Determine the [x, y] coordinate at the center of the cell enclosing the given text.  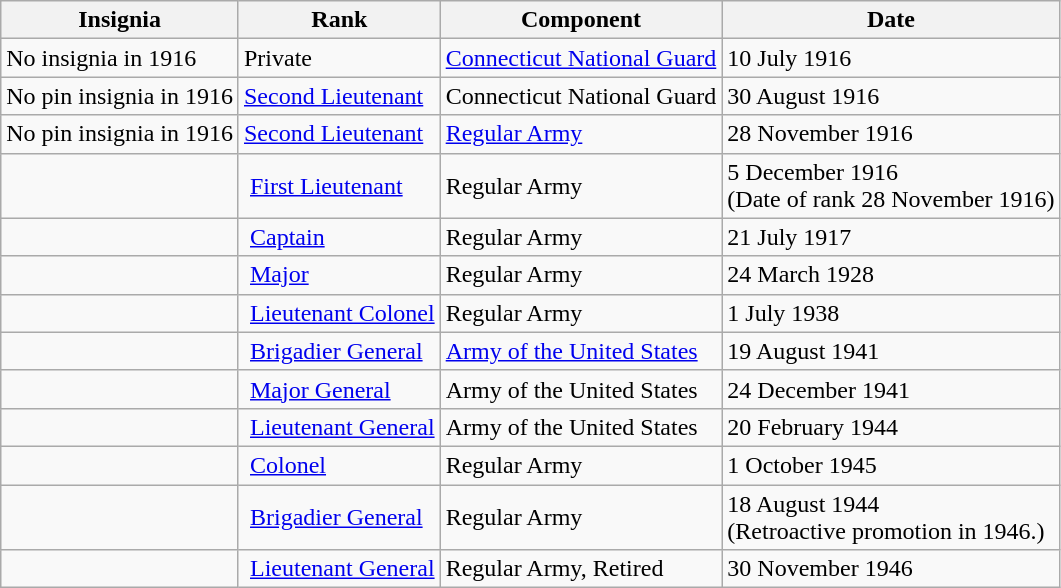
20 February 1944 [891, 427]
10 July 1916 [891, 58]
1 October 1945 [891, 465]
19 August 1941 [891, 351]
Date [891, 20]
30 August 1916 [891, 96]
No insignia in 1916 [120, 58]
Regular Army, Retired [581, 569]
Major [339, 275]
Lieutenant Colonel [339, 313]
Insignia [120, 20]
Component [581, 20]
5 December 1916(Date of rank 28 November 1916) [891, 186]
21 July 1917 [891, 237]
24 March 1928 [891, 275]
Captain [339, 237]
Rank [339, 20]
Major General [339, 389]
Private [339, 58]
First Lieutenant [339, 186]
28 November 1916 [891, 134]
18 August 1944(Retroactive promotion in 1946.) [891, 516]
1 July 1938 [891, 313]
24 December 1941 [891, 389]
Colonel [339, 465]
30 November 1946 [891, 569]
